From the cell containing the given text, extract its center point as (X, Y) coordinate. 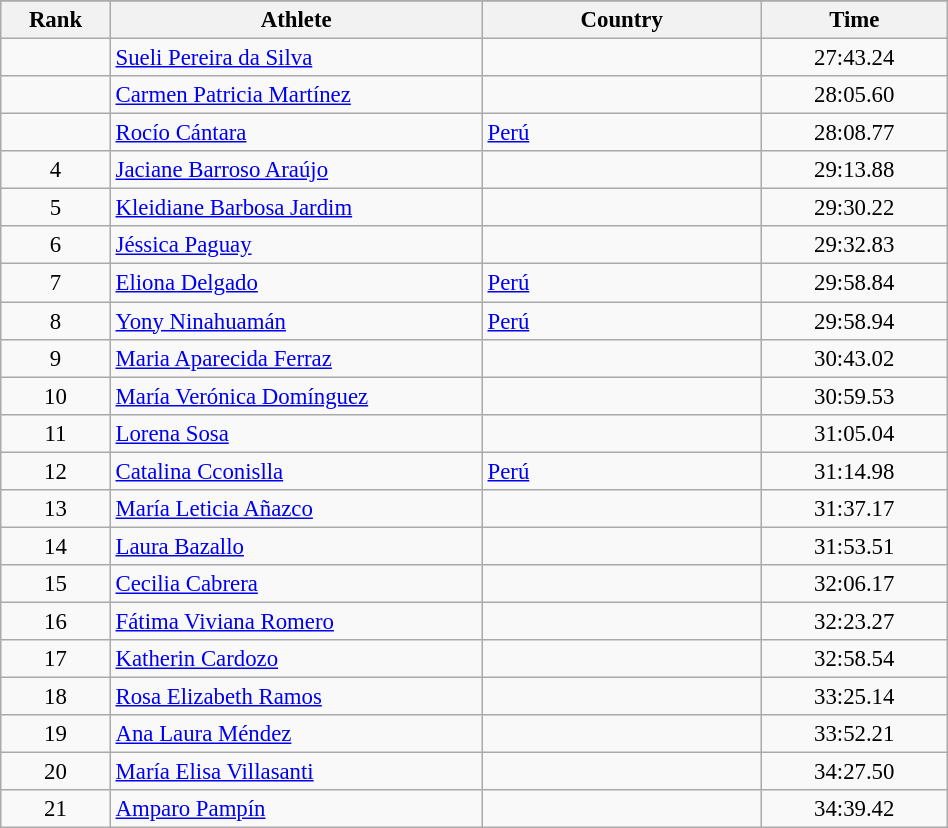
5 (56, 208)
María Elisa Villasanti (296, 772)
31:14.98 (854, 471)
7 (56, 283)
29:32.83 (854, 245)
11 (56, 433)
34:39.42 (854, 809)
Time (854, 20)
21 (56, 809)
19 (56, 734)
33:52.21 (854, 734)
29:58.84 (854, 283)
Jaciane Barroso Araújo (296, 170)
9 (56, 358)
29:58.94 (854, 321)
6 (56, 245)
31:05.04 (854, 433)
18 (56, 697)
María Verónica Domínguez (296, 396)
Katherin Cardozo (296, 659)
Cecilia Cabrera (296, 584)
32:06.17 (854, 584)
13 (56, 509)
Catalina Cconislla (296, 471)
Lorena Sosa (296, 433)
Kleidiane Barbosa Jardim (296, 208)
29:13.88 (854, 170)
María Leticia Añazco (296, 509)
Jéssica Paguay (296, 245)
Sueli Pereira da Silva (296, 58)
29:30.22 (854, 208)
Yony Ninahuamán (296, 321)
15 (56, 584)
30:43.02 (854, 358)
4 (56, 170)
32:58.54 (854, 659)
20 (56, 772)
Fátima Viviana Romero (296, 621)
Ana Laura Méndez (296, 734)
31:53.51 (854, 546)
30:59.53 (854, 396)
28:05.60 (854, 95)
Amparo Pampín (296, 809)
17 (56, 659)
Carmen Patricia Martínez (296, 95)
27:43.24 (854, 58)
Eliona Delgado (296, 283)
16 (56, 621)
32:23.27 (854, 621)
Rosa Elizabeth Ramos (296, 697)
34:27.50 (854, 772)
33:25.14 (854, 697)
12 (56, 471)
31:37.17 (854, 509)
8 (56, 321)
Athlete (296, 20)
10 (56, 396)
14 (56, 546)
Rocío Cántara (296, 133)
Maria Aparecida Ferraz (296, 358)
28:08.77 (854, 133)
Laura Bazallo (296, 546)
Country (622, 20)
Rank (56, 20)
